Return (X, Y) of the center of cell containing provided text 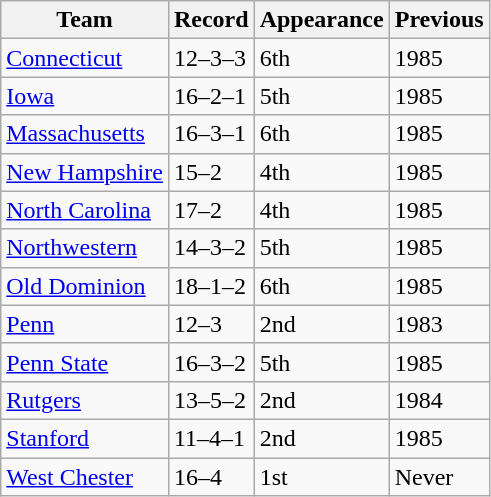
17–2 (211, 210)
16–4 (211, 477)
14–3–2 (211, 248)
New Hampshire (85, 172)
Penn (85, 324)
1983 (439, 324)
Northwestern (85, 248)
12–3–3 (211, 58)
West Chester (85, 477)
13–5–2 (211, 400)
Stanford (85, 438)
11–4–1 (211, 438)
Record (211, 20)
Penn State (85, 362)
16–3–2 (211, 362)
Iowa (85, 96)
North Carolina (85, 210)
Team (85, 20)
Never (439, 477)
16–2–1 (211, 96)
12–3 (211, 324)
15–2 (211, 172)
Previous (439, 20)
Massachusetts (85, 134)
1st (322, 477)
16–3–1 (211, 134)
Rutgers (85, 400)
Appearance (322, 20)
1984 (439, 400)
Connecticut (85, 58)
18–1–2 (211, 286)
Old Dominion (85, 286)
